For the text-containing cell, return its midpoint in [X, Y] coordinate format. 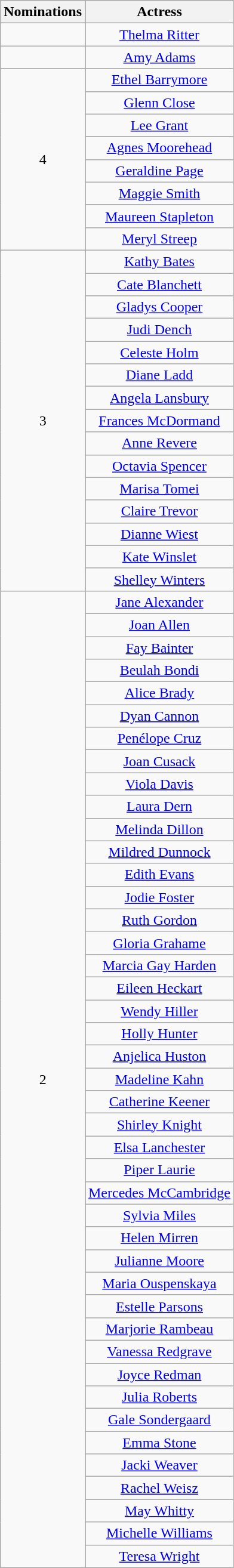
Sylvia Miles [159, 1215]
Joyce Redman [159, 1374]
Viola Davis [159, 784]
Dyan Cannon [159, 716]
Glenn Close [159, 103]
Julianne Moore [159, 1261]
Emma Stone [159, 1443]
Marjorie Rambeau [159, 1329]
Judi Dench [159, 330]
Marcia Gay Harden [159, 965]
Mildred Dunnock [159, 852]
Kate Winslet [159, 557]
Kathy Bates [159, 261]
Ethel Barrymore [159, 80]
Penélope Cruz [159, 739]
Maggie Smith [159, 193]
Jane Alexander [159, 602]
Meryl Streep [159, 239]
Anjelica Huston [159, 1057]
Joan Allen [159, 625]
Nominations [43, 12]
Elsa Lanchester [159, 1147]
Michelle Williams [159, 1533]
Alice Brady [159, 693]
Dianne Wiest [159, 534]
Beulah Bondi [159, 671]
Actress [159, 12]
Geraldine Page [159, 171]
Gloria Grahame [159, 943]
Estelle Parsons [159, 1306]
Fay Bainter [159, 647]
Maria Ouspenskaya [159, 1283]
3 [43, 420]
May Whitty [159, 1511]
Lee Grant [159, 125]
Vanessa Redgrave [159, 1351]
Frances McDormand [159, 421]
Jacki Weaver [159, 1465]
Agnes Moorehead [159, 148]
Catherine Keener [159, 1102]
Jodie Foster [159, 897]
Joan Cusack [159, 761]
Anne Revere [159, 443]
Angela Lansbury [159, 398]
4 [43, 159]
Madeline Kahn [159, 1079]
Eileen Heckart [159, 988]
Octavia Spencer [159, 466]
Wendy Hiller [159, 1011]
Diane Ladd [159, 375]
Ruth Gordon [159, 920]
Julia Roberts [159, 1397]
Amy Adams [159, 57]
Gladys Cooper [159, 307]
Laura Dern [159, 807]
Claire Trevor [159, 511]
Edith Evans [159, 875]
Thelma Ritter [159, 35]
Teresa Wright [159, 1556]
Celeste Holm [159, 353]
Marisa Tomei [159, 489]
Helen Mirren [159, 1238]
Rachel Weisz [159, 1488]
Maureen Stapleton [159, 216]
Holly Hunter [159, 1034]
2 [43, 1079]
Cate Blanchett [159, 285]
Gale Sondergaard [159, 1420]
Melinda Dillon [159, 829]
Piper Laurie [159, 1170]
Shelley Winters [159, 579]
Shirley Knight [159, 1125]
Mercedes McCambridge [159, 1193]
